From the cell containing the given text, extract its center point as (X, Y) coordinate. 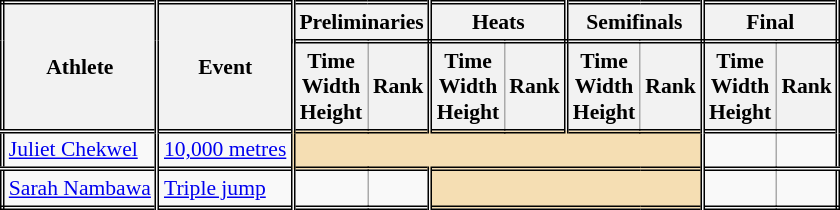
Triple jump (224, 190)
Juliet Chekwel (80, 150)
Sarah Nambawa (80, 190)
Semifinals (634, 22)
10,000 metres (224, 150)
Final (770, 22)
Athlete (80, 67)
Preliminaries (362, 22)
Heats (498, 22)
Event (224, 67)
